Scan for the cell matching the given text and deliver its [x, y] coordinate at center. 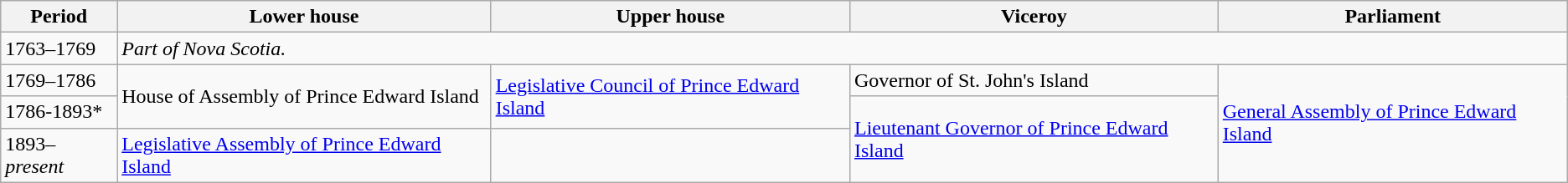
Parliament [1392, 17]
General Assembly of Prince Edward Island [1392, 124]
House of Assembly of Prince Edward Island [304, 96]
Period [59, 17]
1786-1893* [59, 112]
Part of Nova Scotia. [843, 48]
1763–1769 [59, 48]
Legislative Assembly of Prince Edward Island [304, 155]
Lieutenant Governor of Prince Edward Island [1034, 139]
1769–1786 [59, 80]
Viceroy [1034, 17]
Governor of St. John's Island [1034, 80]
Lower house [304, 17]
1893–present [59, 155]
Upper house [670, 17]
Legislative Council of Prince Edward Island [670, 96]
